Provide the [X, Y] coordinate of the cell's center where the given text is located.  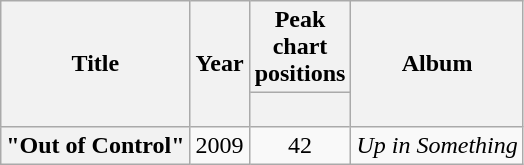
"Out of Control" [96, 145]
Peakchartpositions [300, 47]
Year [220, 64]
Album [437, 64]
42 [300, 145]
Title [96, 64]
Up in Something [437, 145]
2009 [220, 145]
